Detect which cell encompasses the target text, then output its [x, y] center coordinate. 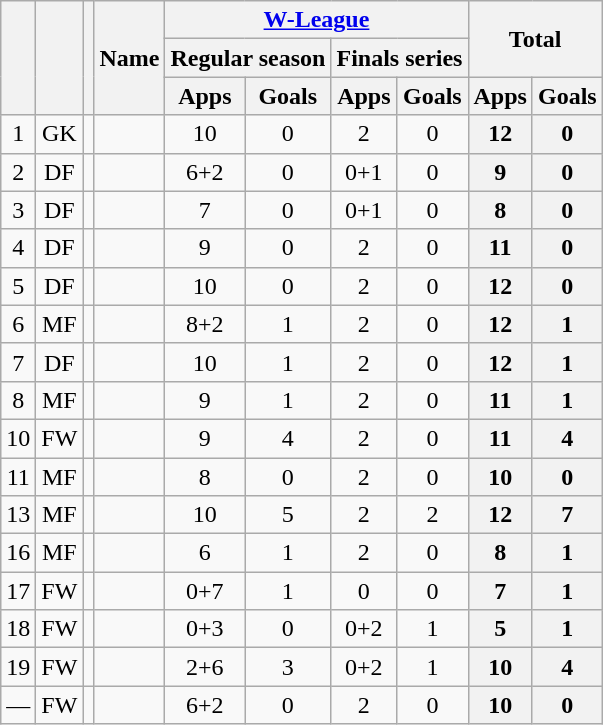
2+6 [205, 667]
0+3 [205, 629]
17 [18, 591]
Regular season [248, 58]
Name [130, 58]
19 [18, 667]
Finals series [400, 58]
8+2 [205, 324]
13 [18, 515]
W-League [316, 20]
18 [18, 629]
Total [535, 39]
0+7 [205, 591]
GK [60, 134]
— [18, 705]
16 [18, 553]
